Pinpoint the cell where the given text exists, returning its [X, Y] midpoint coordinate. 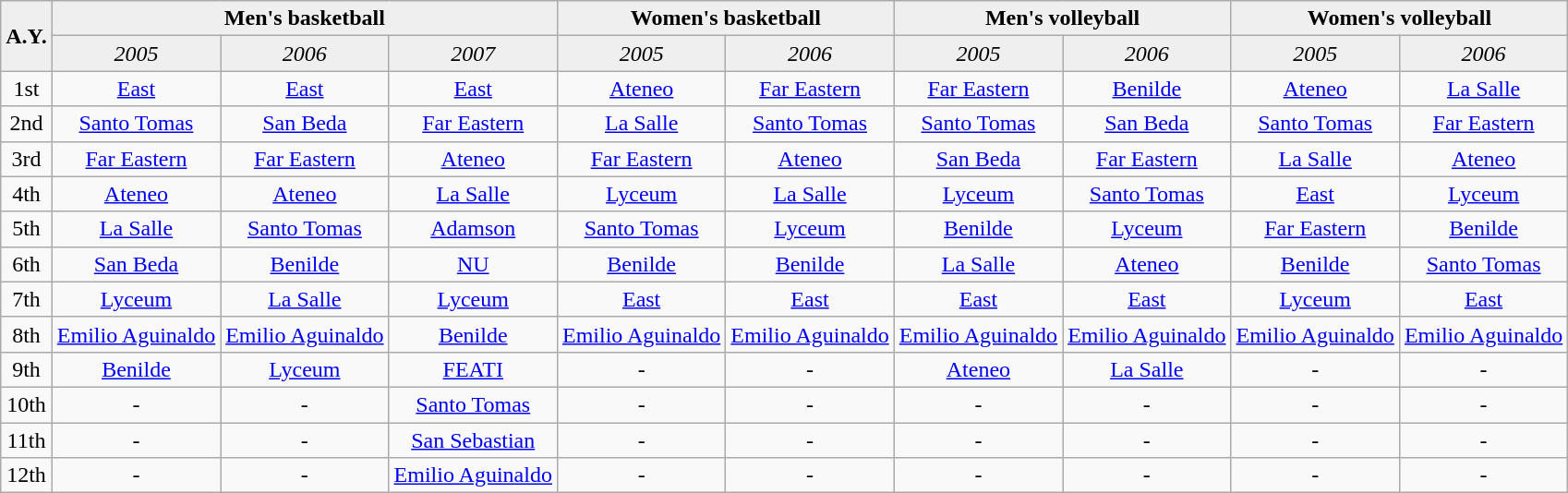
2nd [27, 124]
Men's basketball [305, 18]
FEATI [473, 369]
8th [27, 334]
7th [27, 299]
6th [27, 264]
10th [27, 404]
Men's volleyball [1062, 18]
11th [27, 440]
5th [27, 229]
Adamson [473, 229]
1st [27, 89]
NU [473, 264]
3rd [27, 159]
A.Y. [27, 36]
Women's volleyball [1400, 18]
2007 [473, 54]
Women's basketball [726, 18]
12th [27, 475]
4th [27, 194]
San Sebastian [473, 440]
9th [27, 369]
